Determine the [x, y] coordinate at the center of the cell enclosing the given text.  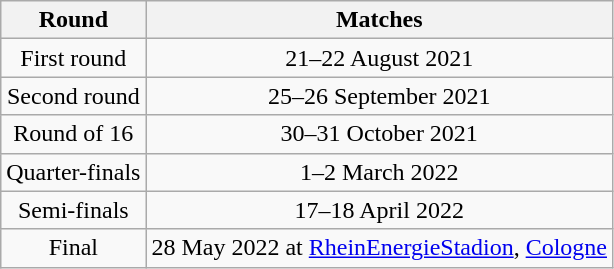
17–18 April 2022 [380, 210]
Quarter-finals [74, 172]
Round [74, 20]
First round [74, 58]
1–2 March 2022 [380, 172]
30–31 October 2021 [380, 134]
Matches [380, 20]
Round of 16 [74, 134]
25–26 September 2021 [380, 96]
21–22 August 2021 [380, 58]
Final [74, 248]
Second round [74, 96]
28 May 2022 at RheinEnergieStadion, Cologne [380, 248]
Semi-finals [74, 210]
